Scan for the cell matching the given text and deliver its [x, y] coordinate at center. 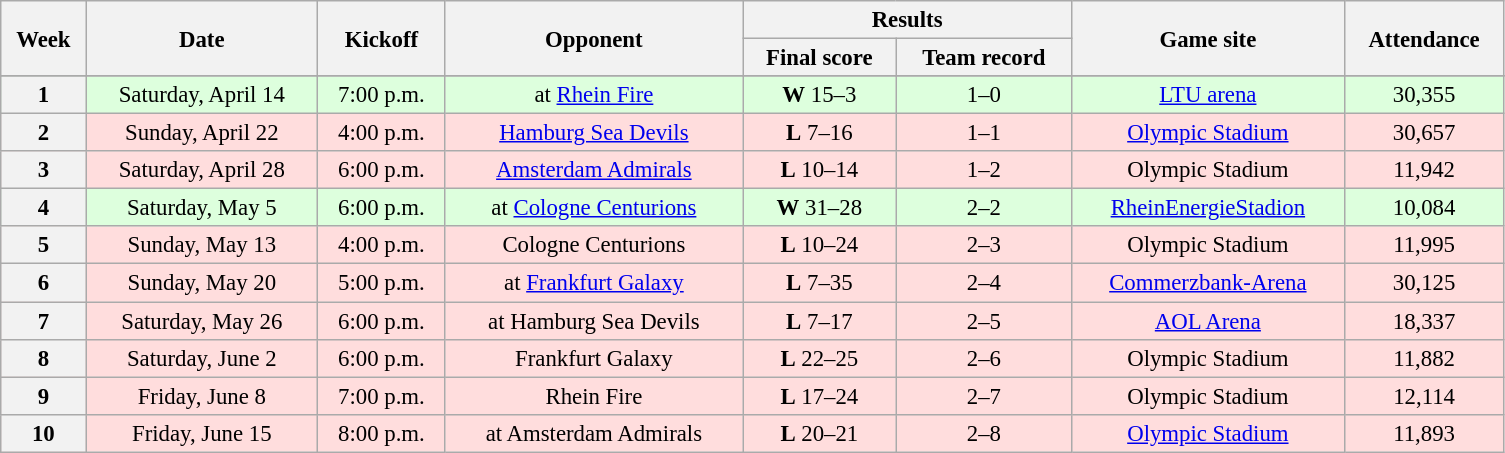
LTU arena [1208, 95]
Sunday, May 20 [202, 283]
Week [44, 38]
Attendance [1424, 38]
Cologne Centurions [594, 245]
4 [44, 208]
1 [44, 95]
Team record [984, 58]
at Cologne Centurions [594, 208]
L 17–24 [820, 396]
Saturday, May 26 [202, 321]
Hamburg Sea Devils [594, 133]
2–3 [984, 245]
RheinEnergieStadion [1208, 208]
11,893 [1424, 433]
3 [44, 170]
Saturday, April 28 [202, 170]
2–6 [984, 358]
AOL Arena [1208, 321]
10,084 [1424, 208]
Saturday, June 2 [202, 358]
Kickoff [382, 38]
30,657 [1424, 133]
5:00 p.m. [382, 283]
18,337 [1424, 321]
2–2 [984, 208]
L 7–16 [820, 133]
Game site [1208, 38]
at Rhein Fire [594, 95]
11,942 [1424, 170]
10 [44, 433]
30,125 [1424, 283]
L 7–17 [820, 321]
L 10–24 [820, 245]
2–7 [984, 396]
11,995 [1424, 245]
8 [44, 358]
Sunday, April 22 [202, 133]
8:00 p.m. [382, 433]
30,355 [1424, 95]
Final score [820, 58]
Rhein Fire [594, 396]
L 10–14 [820, 170]
Results [908, 20]
at Frankfurt Galaxy [594, 283]
Commerzbank-Arena [1208, 283]
6 [44, 283]
2–4 [984, 283]
W 15–3 [820, 95]
2 [44, 133]
2–5 [984, 321]
1–0 [984, 95]
11,882 [1424, 358]
7 [44, 321]
1–1 [984, 133]
Frankfurt Galaxy [594, 358]
5 [44, 245]
L 20–21 [820, 433]
W 31–28 [820, 208]
Saturday, May 5 [202, 208]
Friday, June 8 [202, 396]
2–8 [984, 433]
Date [202, 38]
1–2 [984, 170]
Friday, June 15 [202, 433]
L 22–25 [820, 358]
at Amsterdam Admirals [594, 433]
9 [44, 396]
12,114 [1424, 396]
Opponent [594, 38]
L 7–35 [820, 283]
Saturday, April 14 [202, 95]
Amsterdam Admirals [594, 170]
at Hamburg Sea Devils [594, 321]
Sunday, May 13 [202, 245]
